Return [x, y] of the center of cell containing provided text 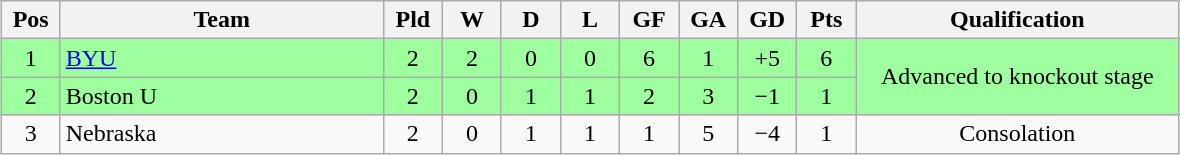
D [530, 20]
5 [708, 134]
BYU [222, 58]
Pts [826, 20]
GA [708, 20]
Pld [412, 20]
Nebraska [222, 134]
+5 [768, 58]
W [472, 20]
Pos [30, 20]
Consolation [1018, 134]
Advanced to knockout stage [1018, 77]
GF [650, 20]
Qualification [1018, 20]
Team [222, 20]
−4 [768, 134]
Boston U [222, 96]
L [590, 20]
GD [768, 20]
−1 [768, 96]
